Return (X, Y) of the center of cell containing provided text 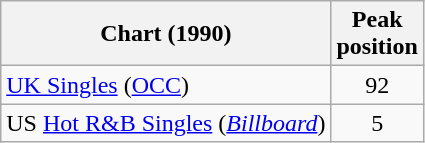
92 (377, 85)
UK Singles (OCC) (166, 85)
5 (377, 123)
Chart (1990) (166, 34)
Peakposition (377, 34)
US Hot R&B Singles (Billboard) (166, 123)
